Detect which cell encompasses the target text, then output its (x, y) center coordinate. 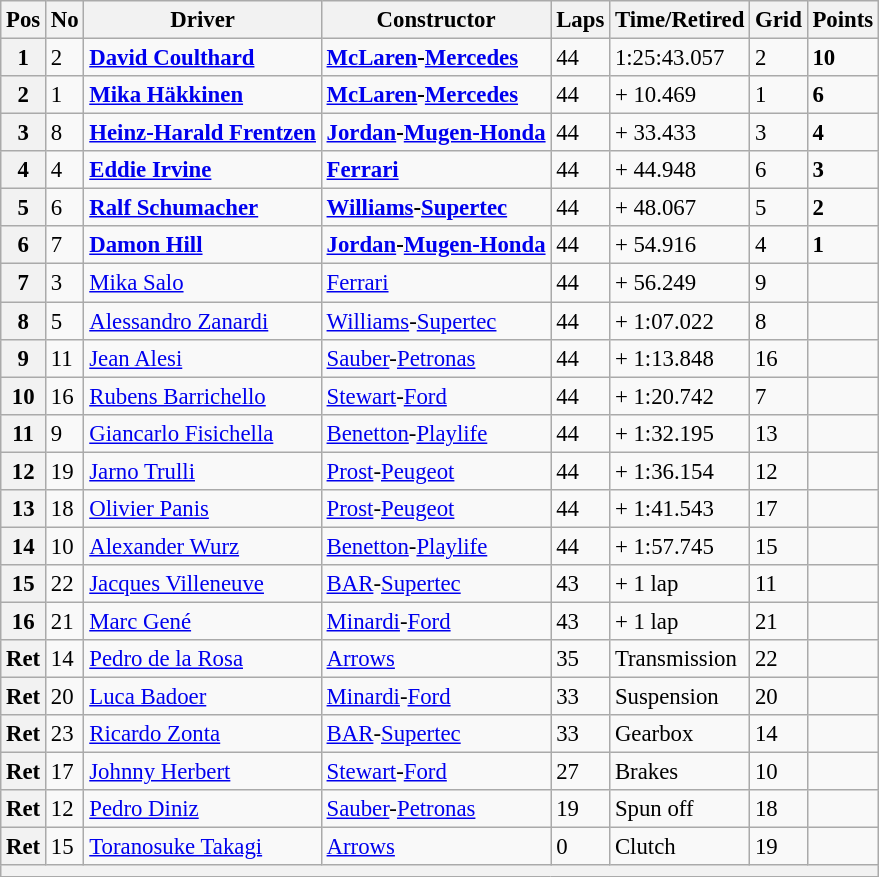
Spun off (680, 809)
Ralf Schumacher (202, 208)
+ 1:32.195 (680, 433)
Points (842, 20)
Ricardo Zonta (202, 734)
Clutch (680, 847)
Olivier Panis (202, 509)
Alessandro Zanardi (202, 321)
Alexander Wurz (202, 546)
Jean Alesi (202, 358)
27 (580, 772)
Damon Hill (202, 245)
David Coulthard (202, 58)
Brakes (680, 772)
No (65, 20)
Luca Badoer (202, 697)
Laps (580, 20)
Mika Häkkinen (202, 95)
Eddie Irvine (202, 170)
+ 1:13.848 (680, 358)
Jarno Trulli (202, 471)
Pedro Diniz (202, 809)
Grid (778, 20)
Giancarlo Fisichella (202, 433)
+ 10.469 (680, 95)
Time/Retired (680, 20)
Suspension (680, 697)
+ 1:36.154 (680, 471)
Gearbox (680, 734)
+ 1:57.745 (680, 546)
Rubens Barrichello (202, 396)
+ 44.948 (680, 170)
0 (580, 847)
35 (580, 659)
+ 54.916 (680, 245)
1:25:43.057 (680, 58)
+ 1:07.022 (680, 321)
Transmission (680, 659)
Constructor (436, 20)
23 (65, 734)
Pos (24, 20)
Pedro de la Rosa (202, 659)
+ 1:41.543 (680, 509)
+ 48.067 (680, 208)
Heinz-Harald Frentzen (202, 133)
Mika Salo (202, 283)
+ 56.249 (680, 283)
+ 1:20.742 (680, 396)
+ 33.433 (680, 133)
Johnny Herbert (202, 772)
Toranosuke Takagi (202, 847)
Jacques Villeneuve (202, 584)
Driver (202, 20)
Marc Gené (202, 621)
